For the text-containing cell, return its midpoint in [x, y] coordinate format. 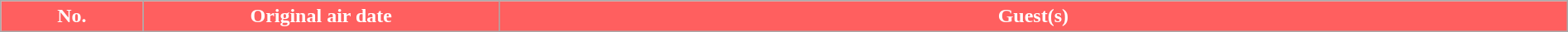
Guest(s) [1034, 16]
No. [72, 16]
Original air date [321, 16]
